Search for the cell housing the specified text and yield its (x, y) center coordinate. 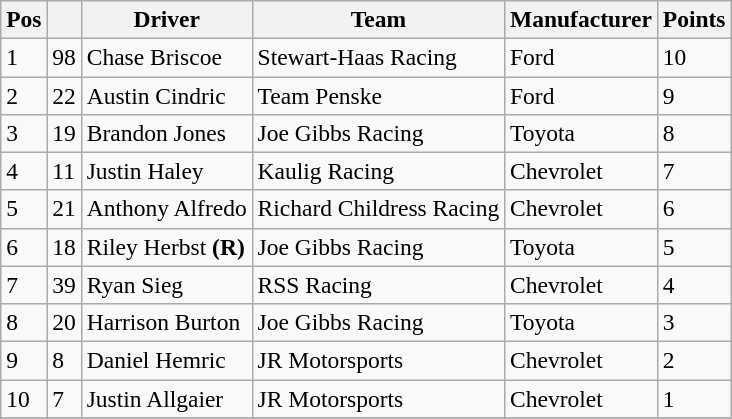
Team Penske (378, 95)
98 (64, 57)
Stewart-Haas Racing (378, 57)
19 (64, 133)
Richard Childress Racing (378, 209)
22 (64, 95)
18 (64, 247)
Chase Briscoe (166, 57)
Manufacturer (582, 19)
Team (378, 19)
20 (64, 322)
Pos (24, 19)
Justin Haley (166, 171)
11 (64, 171)
Points (694, 19)
39 (64, 285)
Driver (166, 19)
RSS Racing (378, 285)
Harrison Burton (166, 322)
21 (64, 209)
Daniel Hemric (166, 360)
Justin Allgaier (166, 398)
Anthony Alfredo (166, 209)
Brandon Jones (166, 133)
Riley Herbst (R) (166, 247)
Ryan Sieg (166, 285)
Austin Cindric (166, 95)
Kaulig Racing (378, 171)
